Determine the (x, y) coordinate at the center of the cell enclosing the given text.  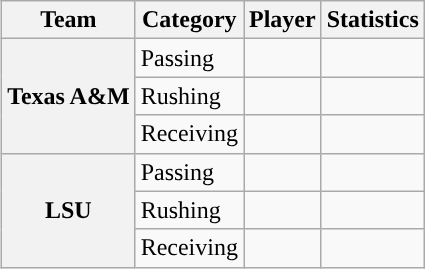
Team (69, 20)
Category (189, 20)
Texas A&M (69, 96)
Statistics (372, 20)
Player (283, 20)
LSU (69, 210)
